From the cell containing the given text, extract its center point as (x, y) coordinate. 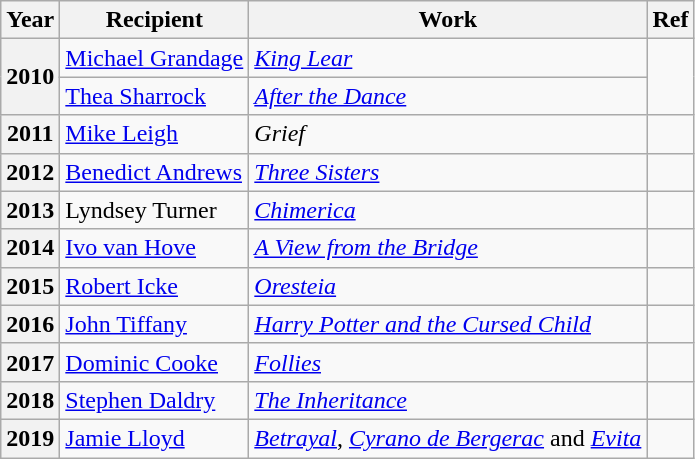
Ref (670, 20)
Benedict Andrews (154, 172)
Three Sisters (448, 172)
Follies (448, 362)
The Inheritance (448, 400)
2010 (30, 77)
2013 (30, 210)
2011 (30, 134)
Work (448, 20)
Stephen Daldry (154, 400)
Dominic Cooke (154, 362)
Thea Sharrock (154, 96)
A View from the Bridge (448, 248)
2012 (30, 172)
Grief (448, 134)
Robert Icke (154, 286)
Ivo van Hove (154, 248)
Chimerica (448, 210)
2015 (30, 286)
Year (30, 20)
2016 (30, 324)
King Lear (448, 58)
2018 (30, 400)
Michael Grandage (154, 58)
Recipient (154, 20)
John Tiffany (154, 324)
Lyndsey Turner (154, 210)
2017 (30, 362)
Jamie Lloyd (154, 438)
Betrayal, Cyrano de Bergerac and Evita (448, 438)
Oresteia (448, 286)
After the Dance (448, 96)
2019 (30, 438)
Harry Potter and the Cursed Child (448, 324)
2014 (30, 248)
Mike Leigh (154, 134)
